Scan for the cell matching the given text and deliver its (x, y) coordinate at center. 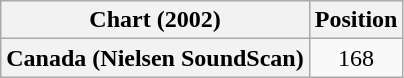
Canada (Nielsen SoundScan) (155, 58)
Position (356, 20)
168 (356, 58)
Chart (2002) (155, 20)
